Return the [x, y] coordinate for the center point of the cell that contains the specified text.  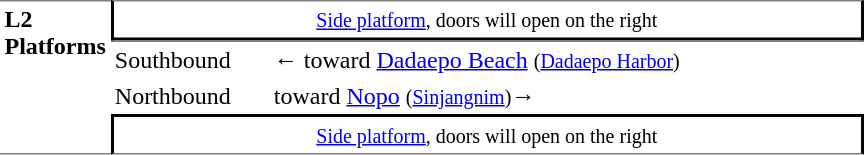
Southbound [190, 59]
toward Nopo (Sinjangnim)→ [566, 96]
Northbound [190, 96]
L2Platforms [55, 77]
← toward Dadaepo Beach (Dadaepo Harbor) [566, 59]
